Extract the (x, y) coordinate from the center of the cell holding the provided text.  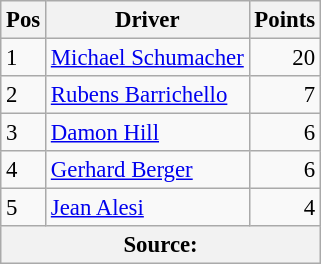
Damon Hill (148, 133)
1 (24, 58)
Gerhard Berger (148, 170)
Jean Alesi (148, 208)
Pos (24, 20)
Rubens Barrichello (148, 95)
3 (24, 133)
5 (24, 208)
2 (24, 95)
7 (284, 95)
Source: (161, 245)
20 (284, 58)
Points (284, 20)
Michael Schumacher (148, 58)
Driver (148, 20)
